Scan for the cell matching the given text and deliver its (X, Y) coordinate at center. 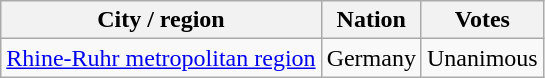
City / region (161, 20)
Rhine-Ruhr metropolitan region (161, 58)
Germany (371, 58)
Unanimous (482, 58)
Nation (371, 20)
Votes (482, 20)
